Pinpoint the cell where the given text exists, returning its [x, y] midpoint coordinate. 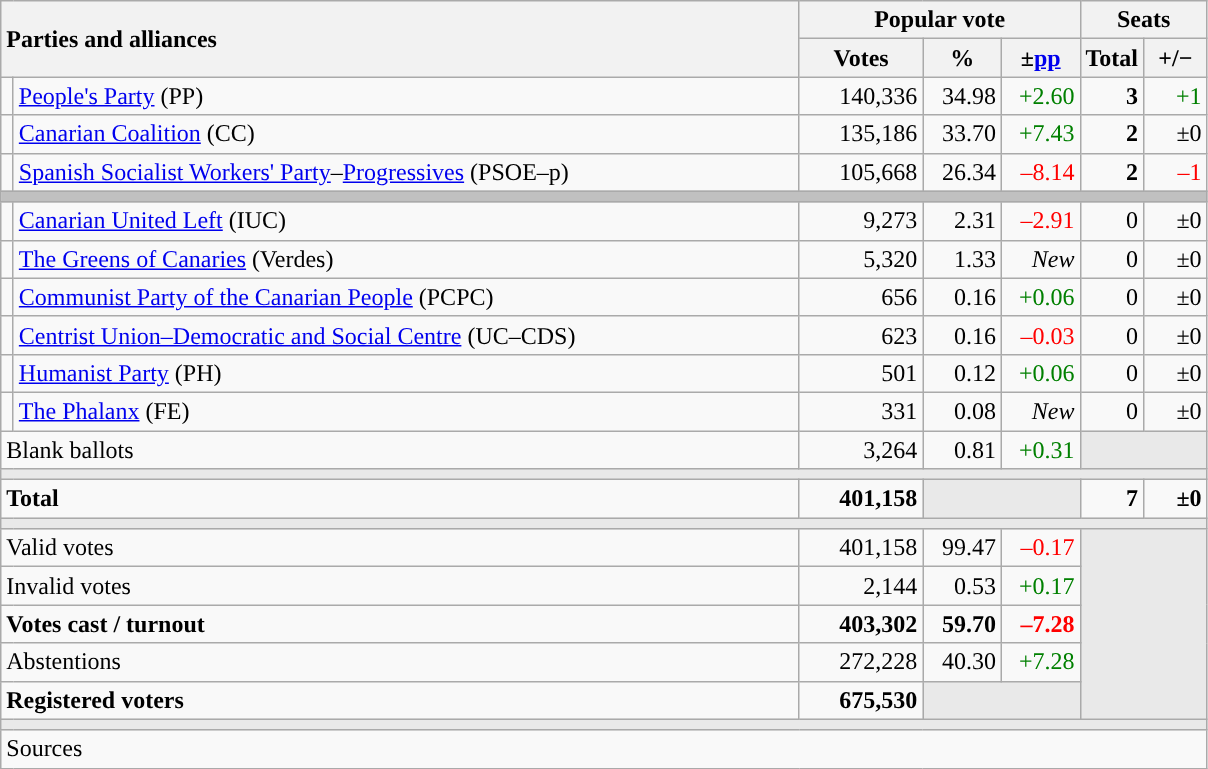
+2.60 [1040, 96]
The Greens of Canaries (Verdes) [406, 259]
–8.14 [1040, 172]
0.53 [962, 586]
272,228 [861, 662]
9,273 [861, 221]
26.34 [962, 172]
Invalid votes [400, 586]
3,264 [861, 449]
623 [861, 335]
Popular vote [940, 20]
135,186 [861, 134]
+7.43 [1040, 134]
% [962, 58]
7 [1112, 499]
99.47 [962, 548]
403,302 [861, 624]
656 [861, 297]
Votes [861, 58]
2.31 [962, 221]
+7.28 [1040, 662]
501 [861, 373]
34.98 [962, 96]
2,144 [861, 586]
+1 [1176, 96]
5,320 [861, 259]
–0.03 [1040, 335]
Valid votes [400, 548]
675,530 [861, 700]
Canarian Coalition (CC) [406, 134]
+/− [1176, 58]
Abstentions [400, 662]
0.81 [962, 449]
1.33 [962, 259]
Seats [1144, 20]
59.70 [962, 624]
Registered voters [400, 700]
Humanist Party (PH) [406, 373]
Parties and alliances [400, 39]
Centrist Union–Democratic and Social Centre (UC–CDS) [406, 335]
Canarian United Left (IUC) [406, 221]
–0.17 [1040, 548]
40.30 [962, 662]
0.08 [962, 411]
331 [861, 411]
People's Party (PP) [406, 96]
Blank ballots [400, 449]
3 [1112, 96]
Spanish Socialist Workers' Party–Progressives (PSOE–p) [406, 172]
Sources [604, 749]
0.12 [962, 373]
105,668 [861, 172]
The Phalanx (FE) [406, 411]
+0.31 [1040, 449]
Votes cast / turnout [400, 624]
+0.17 [1040, 586]
±pp [1040, 58]
–1 [1176, 172]
140,336 [861, 96]
–7.28 [1040, 624]
33.70 [962, 134]
Communist Party of the Canarian People (PCPC) [406, 297]
–2.91 [1040, 221]
